From the cell containing the given text, extract its center point as (X, Y) coordinate. 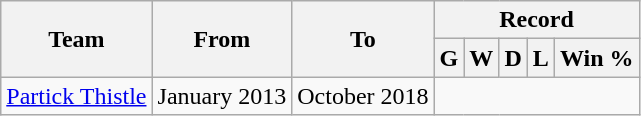
Partick Thistle (76, 96)
D (513, 58)
G (449, 58)
Team (76, 39)
Win % (596, 58)
From (222, 39)
October 2018 (363, 96)
January 2013 (222, 96)
To (363, 39)
L (540, 58)
W (482, 58)
Record (536, 20)
